Extract the [x, y] coordinate from the center of the cell holding the provided text.  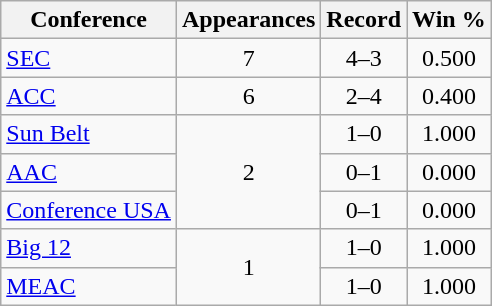
Sun Belt [89, 134]
0.500 [450, 58]
4–3 [364, 58]
1 [248, 267]
Big 12 [89, 248]
7 [248, 58]
SEC [89, 58]
6 [248, 96]
Conference USA [89, 210]
Win % [450, 20]
Appearances [248, 20]
2 [248, 172]
Record [364, 20]
2–4 [364, 96]
0.400 [450, 96]
AAC [89, 172]
Conference [89, 20]
MEAC [89, 286]
ACC [89, 96]
